Capture the cell that displays the provided text and extract its (X, Y) central coordinate. 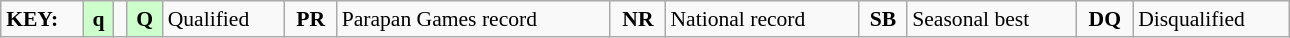
KEY: (42, 19)
Parapan Games record (474, 19)
NR (638, 19)
National record (762, 19)
SB (884, 19)
Qualified (224, 19)
Q (145, 19)
PR (311, 19)
q (98, 19)
Seasonal best (992, 19)
Disqualified (1211, 19)
DQ (1104, 19)
